Determine the (X, Y) coordinate at the center of the cell enclosing the given text.  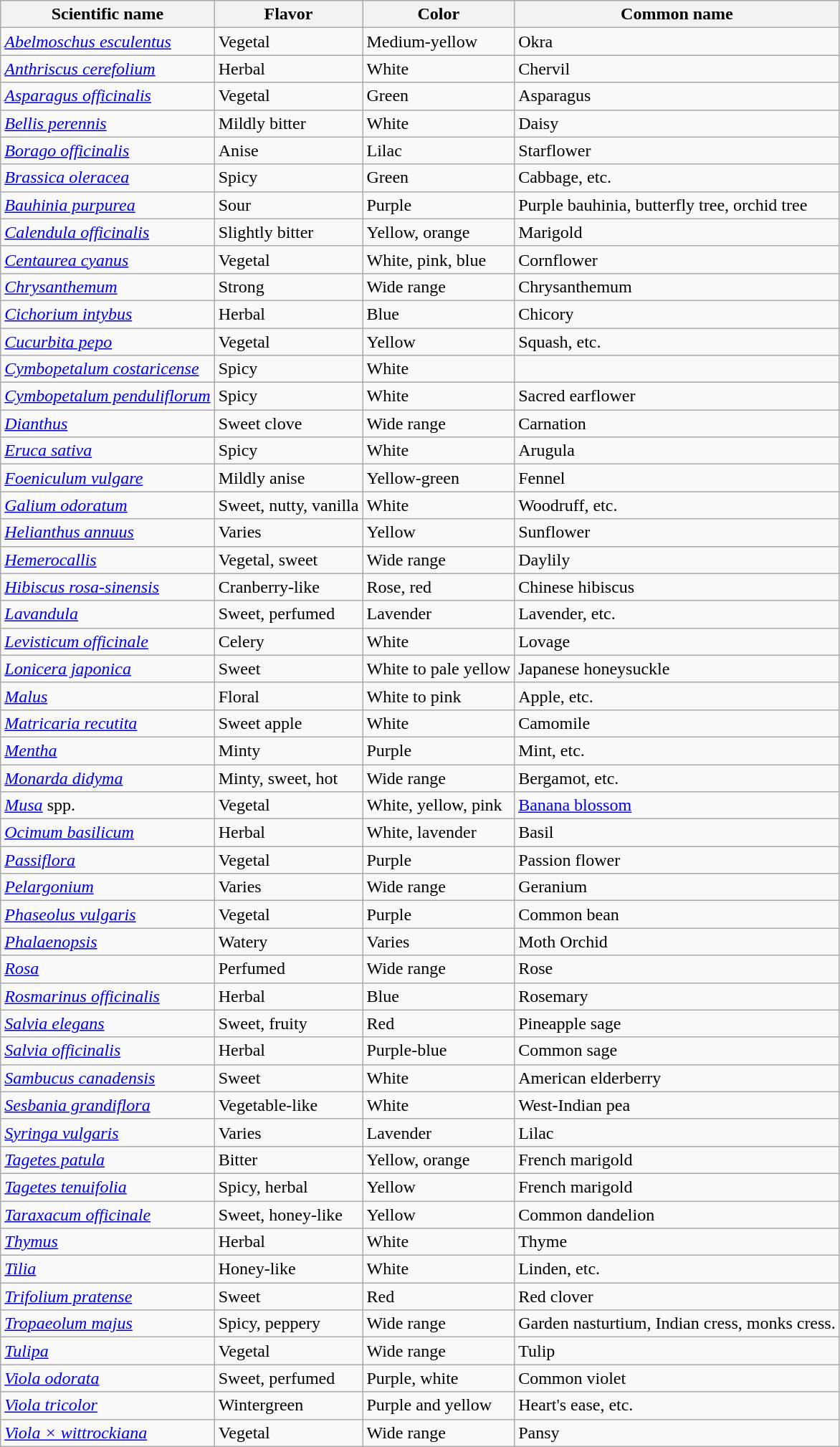
Trifolium pratense (108, 1296)
Tilia (108, 1269)
Apple, etc. (677, 696)
Color (439, 14)
Sacred earflower (677, 396)
Tagetes patula (108, 1160)
Passion flower (677, 860)
Fennel (677, 478)
Celery (288, 641)
Centaurea cyanus (108, 259)
Camomile (677, 723)
Mildly bitter (288, 123)
Calendula officinalis (108, 232)
Thymus (108, 1242)
Sesbania grandiflora (108, 1105)
Asparagus officinalis (108, 96)
Monarda didyma (108, 778)
White to pale yellow (439, 669)
Sweet, nutty, vanilla (288, 505)
Purple, white (439, 1378)
Dianthus (108, 424)
Vegetable-like (288, 1105)
Common dandelion (677, 1215)
Chinese hibiscus (677, 587)
Rose (677, 969)
Eruca sativa (108, 451)
Garden nasturtium, Indian cress, monks cress. (677, 1324)
Woodruff, etc. (677, 505)
Slightly bitter (288, 232)
Cucurbita pepo (108, 342)
Chervil (677, 69)
Lonicera japonica (108, 669)
Pelargonium (108, 887)
Hemerocallis (108, 560)
Cornflower (677, 259)
Sweet apple (288, 723)
Salvia elegans (108, 1023)
Minty, sweet, hot (288, 778)
Common violet (677, 1378)
Phaseolus vulgaris (108, 914)
White, yellow, pink (439, 806)
Malus (108, 696)
American elderberry (677, 1078)
Asparagus (677, 96)
Spicy, herbal (288, 1187)
Rosemary (677, 996)
Bitter (288, 1160)
Honey-like (288, 1269)
White, pink, blue (439, 259)
Sour (288, 205)
Linden, etc. (677, 1269)
Yellow-green (439, 478)
Bergamot, etc. (677, 778)
Wintergreen (288, 1405)
Sunflower (677, 533)
Purple and yellow (439, 1405)
Bellis perennis (108, 123)
Cranberry-like (288, 587)
Sweet, honey-like (288, 1215)
Rose, red (439, 587)
Arugula (677, 451)
Levisticum officinale (108, 641)
Sweet clove (288, 424)
Common bean (677, 914)
Daylily (677, 560)
Tropaeolum majus (108, 1324)
Salvia officinalis (108, 1051)
Anise (288, 151)
Tulip (677, 1351)
Sambucus canadensis (108, 1078)
Banana blossom (677, 806)
Chicory (677, 314)
Heart's ease, etc. (677, 1405)
Lavandula (108, 614)
Okra (677, 42)
Passiflora (108, 860)
Floral (288, 696)
Marigold (677, 232)
Geranium (677, 887)
Red clover (677, 1296)
Cabbage, etc. (677, 178)
White to pink (439, 696)
Abelmoschus esculentus (108, 42)
Anthriscus cerefolium (108, 69)
Foeniculum vulgare (108, 478)
Bauhinia purpurea (108, 205)
Viola × wittrockiana (108, 1433)
Tulipa (108, 1351)
Moth Orchid (677, 942)
Medium-yellow (439, 42)
Viola tricolor (108, 1405)
Purple-blue (439, 1051)
Rosmarinus officinalis (108, 996)
Minty (288, 750)
Lovage (677, 641)
Ocimum basilicum (108, 833)
Galium odoratum (108, 505)
Hibiscus rosa-sinensis (108, 587)
Mint, etc. (677, 750)
Common name (677, 14)
Cichorium intybus (108, 314)
Musa spp. (108, 806)
Scientific name (108, 14)
Tagetes tenuifolia (108, 1187)
Borago officinalis (108, 151)
Perfumed (288, 969)
Phalaenopsis (108, 942)
Watery (288, 942)
Basil (677, 833)
Squash, etc. (677, 342)
Mentha (108, 750)
Strong (288, 287)
Syringa vulgaris (108, 1132)
Daisy (677, 123)
Pansy (677, 1433)
Mildly anise (288, 478)
Taraxacum officinale (108, 1215)
Flavor (288, 14)
Common sage (677, 1051)
Cymbopetalum penduliflorum (108, 396)
Helianthus annuus (108, 533)
Matricaria recutita (108, 723)
Thyme (677, 1242)
White, lavender (439, 833)
Brassica oleracea (108, 178)
Rosa (108, 969)
Carnation (677, 424)
Viola odorata (108, 1378)
Starflower (677, 151)
Japanese honeysuckle (677, 669)
Spicy, peppery (288, 1324)
Vegetal, sweet (288, 560)
Purple bauhinia, butterfly tree, orchid tree (677, 205)
Cymbopetalum costaricense (108, 369)
Sweet, fruity (288, 1023)
West-Indian pea (677, 1105)
Lavender, etc. (677, 614)
Pineapple sage (677, 1023)
